Provide the [X, Y] coordinate of the cell's center where the given text is located.  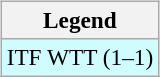
ITF WTT (1–1) [80, 57]
Legend [80, 20]
